Output the (x, y) coordinate of the center of the cell containing the given text.  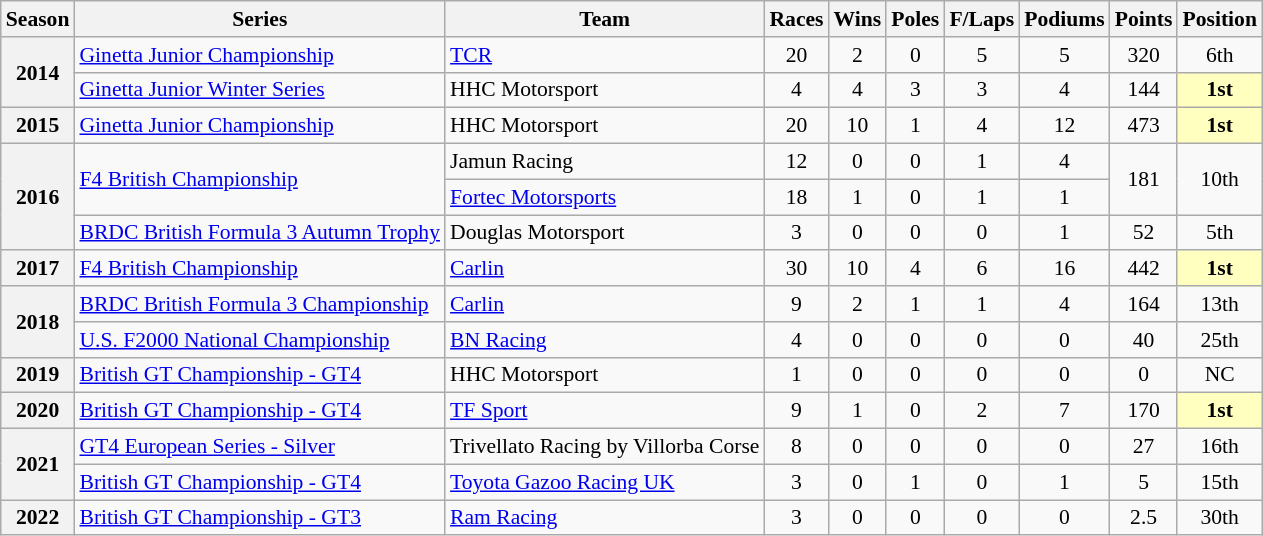
16th (1219, 447)
Wins (858, 19)
Jamun Racing (604, 162)
British GT Championship - GT3 (260, 518)
181 (1144, 180)
TF Sport (604, 411)
8 (796, 447)
Points (1144, 19)
2019 (38, 375)
25th (1219, 340)
Trivellato Racing by Villorba Corse (604, 447)
320 (1144, 55)
5th (1219, 233)
442 (1144, 269)
2014 (38, 72)
473 (1144, 126)
F/Laps (982, 19)
6th (1219, 55)
Series (260, 19)
40 (1144, 340)
BRDC British Formula 3 Championship (260, 304)
Position (1219, 19)
TCR (604, 55)
52 (1144, 233)
27 (1144, 447)
13th (1219, 304)
2016 (38, 198)
GT4 European Series - Silver (260, 447)
Podiums (1064, 19)
2018 (38, 322)
164 (1144, 304)
NC (1219, 375)
2020 (38, 411)
2022 (38, 518)
2.5 (1144, 518)
6 (982, 269)
15th (1219, 482)
170 (1144, 411)
BN Racing (604, 340)
Douglas Motorsport (604, 233)
144 (1144, 90)
Season (38, 19)
Fortec Motorsports (604, 197)
30th (1219, 518)
10th (1219, 180)
2017 (38, 269)
BRDC British Formula 3 Autumn Trophy (260, 233)
Races (796, 19)
7 (1064, 411)
Ram Racing (604, 518)
2015 (38, 126)
Toyota Gazoo Racing UK (604, 482)
Ginetta Junior Winter Series (260, 90)
Team (604, 19)
2021 (38, 464)
Poles (915, 19)
30 (796, 269)
18 (796, 197)
U.S. F2000 National Championship (260, 340)
16 (1064, 269)
